Return (X, Y) of the center of cell containing provided text 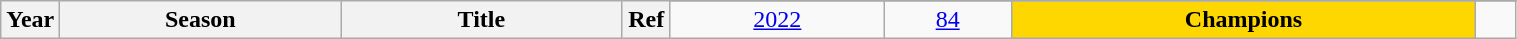
2022 (777, 20)
Title (482, 20)
Season (200, 20)
Year (30, 20)
Champions (1244, 20)
84 (948, 20)
Ref (646, 20)
